Provide the (x, y) coordinate of the cell's center where the given text is located.  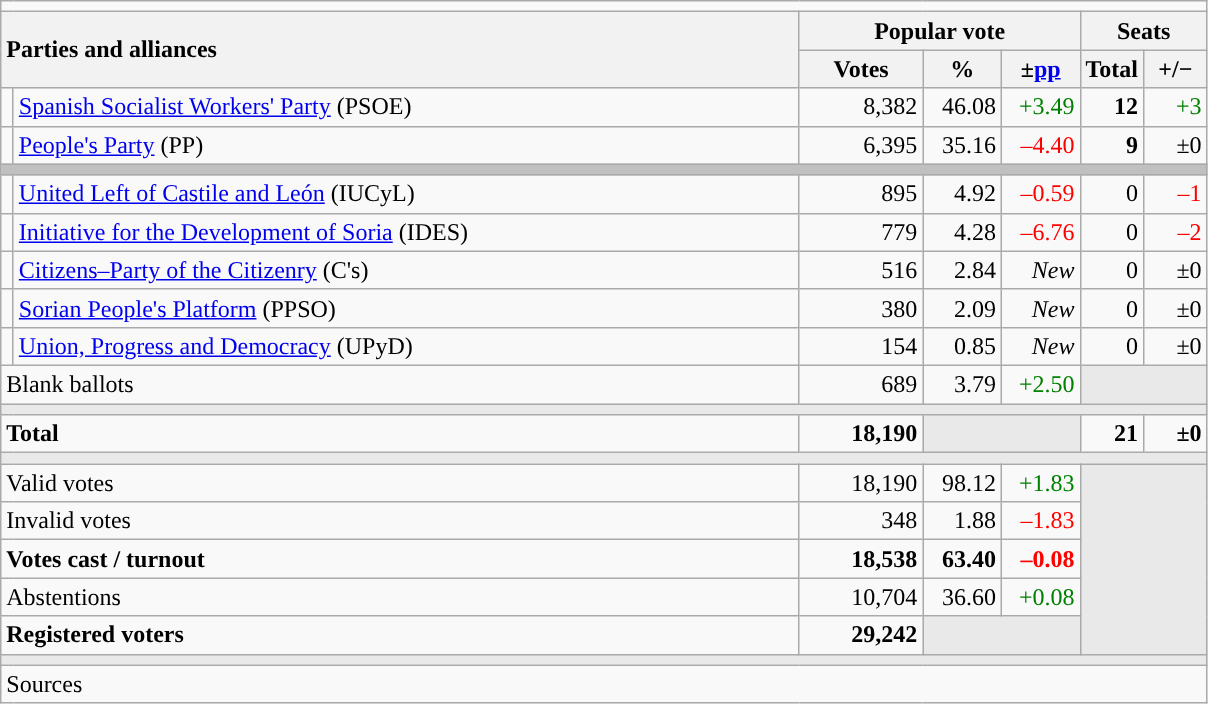
10,704 (861, 597)
154 (861, 346)
Seats (1144, 31)
Popular vote (940, 31)
3.79 (962, 384)
–6.76 (1040, 232)
779 (861, 232)
36.60 (962, 597)
Votes cast / turnout (400, 559)
8,382 (861, 107)
2.84 (962, 270)
+1.83 (1040, 483)
–0.59 (1040, 194)
+3.49 (1040, 107)
18,538 (861, 559)
People's Party (PP) (406, 145)
4.28 (962, 232)
Citizens–Party of the Citizenry (C's) (406, 270)
Spanish Socialist Workers' Party (PSOE) (406, 107)
Union, Progress and Democracy (UPyD) (406, 346)
0.85 (962, 346)
Abstentions (400, 597)
Valid votes (400, 483)
46.08 (962, 107)
12 (1112, 107)
–2 (1176, 232)
Initiative for the Development of Soria (IDES) (406, 232)
9 (1112, 145)
+3 (1176, 107)
–0.08 (1040, 559)
Registered voters (400, 635)
Invalid votes (400, 521)
United Left of Castile and León (IUCyL) (406, 194)
+/− (1176, 69)
Votes (861, 69)
6,395 (861, 145)
98.12 (962, 483)
895 (861, 194)
348 (861, 521)
+2.50 (1040, 384)
4.92 (962, 194)
1.88 (962, 521)
Sources (604, 684)
±pp (1040, 69)
Parties and alliances (400, 50)
–1.83 (1040, 521)
+0.08 (1040, 597)
689 (861, 384)
% (962, 69)
–1 (1176, 194)
63.40 (962, 559)
–4.40 (1040, 145)
21 (1112, 434)
Sorian People's Platform (PPSO) (406, 308)
29,242 (861, 635)
Blank ballots (400, 384)
35.16 (962, 145)
380 (861, 308)
516 (861, 270)
2.09 (962, 308)
